Pinpoint the cell where the given text exists, returning its [X, Y] midpoint coordinate. 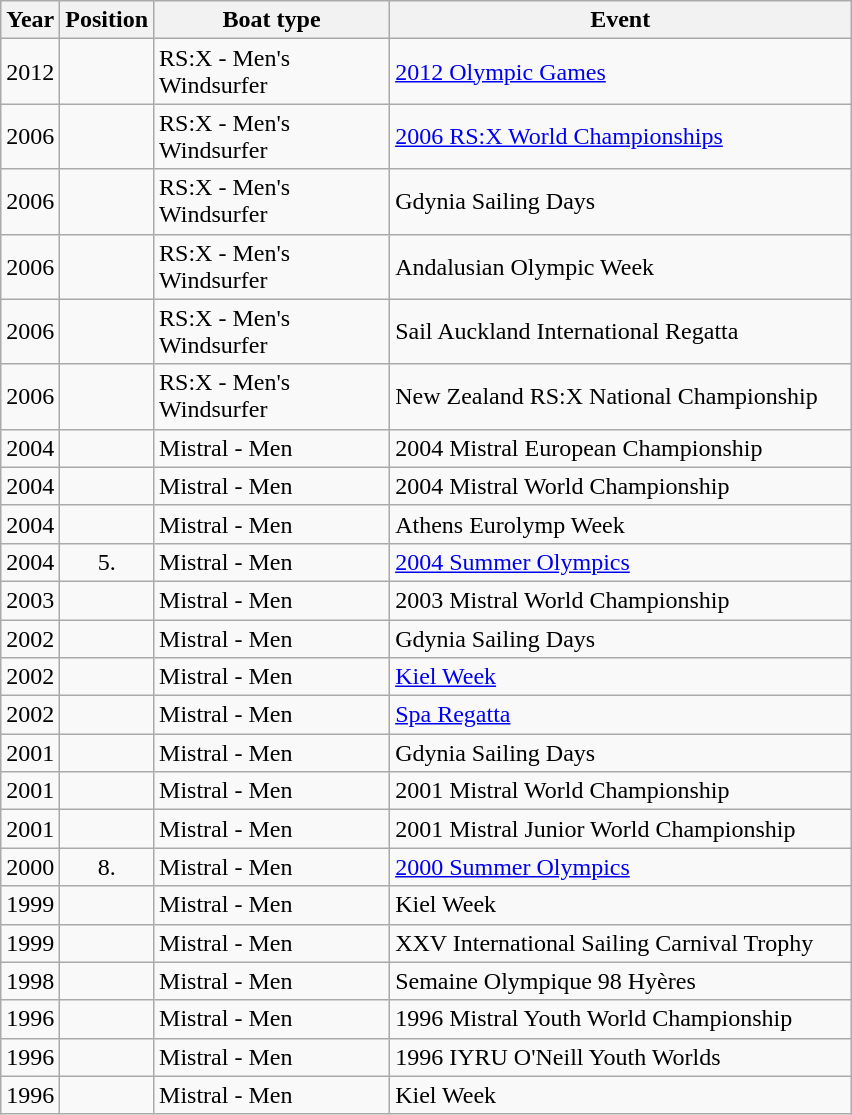
8. [107, 867]
Andalusian Olympic Week [620, 266]
2000 Summer Olympics [620, 867]
2006 RS:X World Championships [620, 136]
Position [107, 20]
2004 Summer Olympics [620, 562]
New Zealand RS:X National Championship [620, 396]
1998 [30, 981]
Event [620, 20]
2003 [30, 600]
2001 Mistral World Championship [620, 791]
Athens Eurolymp Week [620, 524]
2004 Mistral European Championship [620, 448]
2000 [30, 867]
2001 Mistral Junior World Championship [620, 829]
2003 Mistral World Championship [620, 600]
Semaine Olympique 98 Hyères [620, 981]
XXV International Sailing Carnival Trophy [620, 943]
Spa Regatta [620, 715]
2012 Olympic Games [620, 72]
1996 IYRU O'Neill Youth Worlds [620, 1057]
1996 Mistral Youth World Championship [620, 1019]
5. [107, 562]
2004 Mistral World Championship [620, 486]
Boat type [272, 20]
Sail Auckland International Regatta [620, 332]
Year [30, 20]
2012 [30, 72]
